Pinpoint the cell where the given text exists, returning its (x, y) midpoint coordinate. 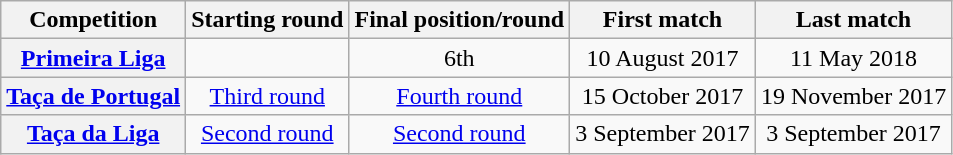
Taça da Liga (94, 134)
10 August 2017 (663, 58)
Primeira Liga (94, 58)
Third round (268, 96)
Last match (853, 20)
Starting round (268, 20)
First match (663, 20)
19 November 2017 (853, 96)
Taça de Portugal (94, 96)
6th (460, 58)
Competition (94, 20)
11 May 2018 (853, 58)
Fourth round (460, 96)
Final position/round (460, 20)
15 October 2017 (663, 96)
